From the cell containing the given text, extract its center point as [x, y] coordinate. 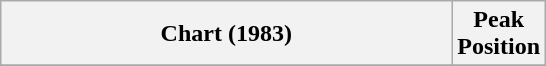
PeakPosition [499, 34]
Chart (1983) [226, 34]
